From the cell containing the given text, extract its center point as [x, y] coordinate. 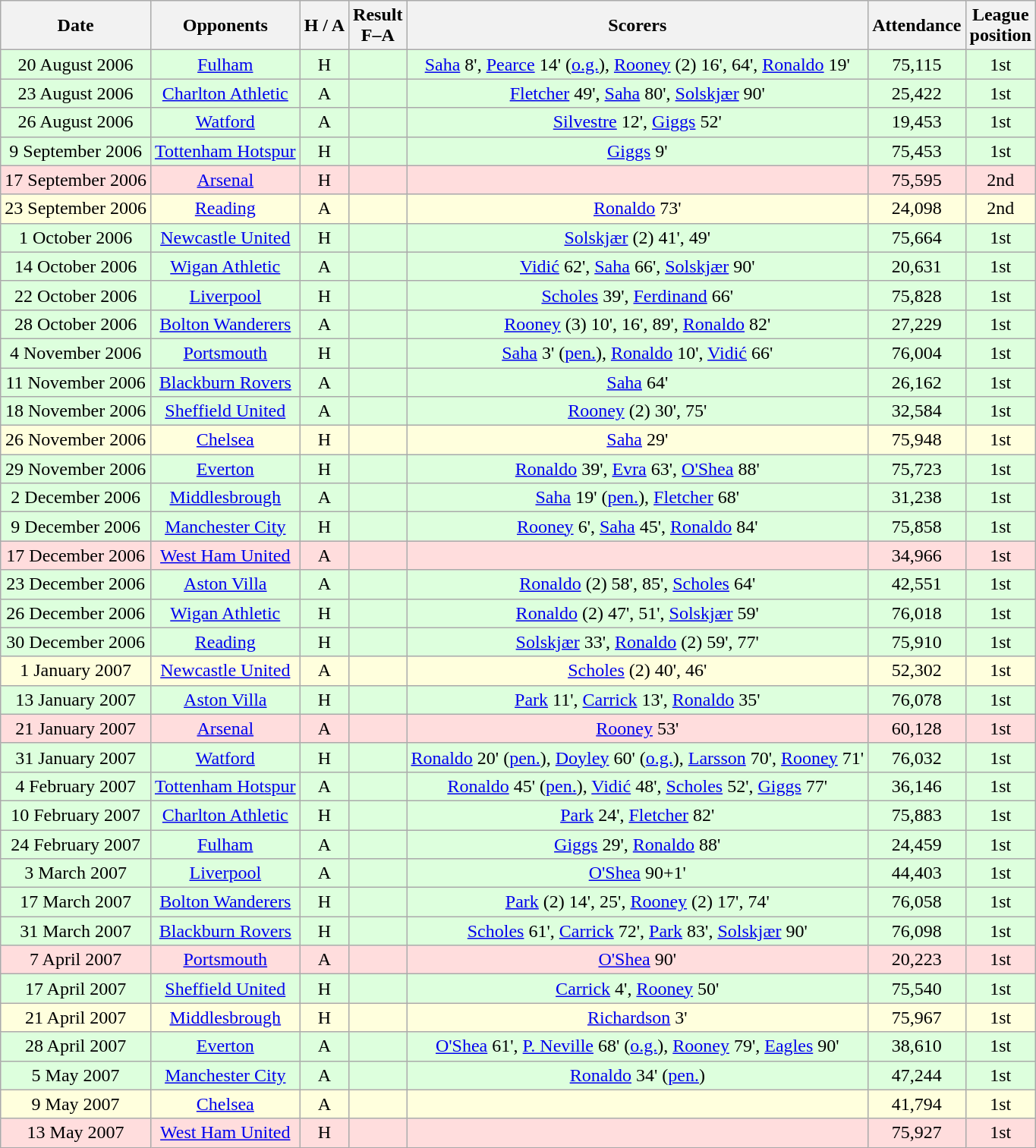
28 October 2006 [76, 324]
20 August 2006 [76, 64]
Scorers [638, 26]
Saha 29' [638, 440]
25,422 [917, 93]
44,403 [917, 873]
11 November 2006 [76, 382]
17 March 2007 [76, 902]
23 August 2006 [76, 93]
42,551 [917, 584]
Saha 8', Pearce 14' (o.g.), Rooney (2) 16', 64', Ronaldo 19' [638, 64]
20,631 [917, 266]
21 April 2007 [76, 1017]
75,858 [917, 527]
20,223 [917, 960]
Opponents [225, 26]
75,828 [917, 295]
52,302 [917, 671]
Rooney (2) 30', 75' [638, 411]
31,238 [917, 498]
Ronaldo (2) 47', 51', Solskjær 59' [638, 613]
Ronaldo 39', Evra 63', O'Shea 88' [638, 469]
3 March 2007 [76, 873]
Park (2) 14', 25', Rooney (2) 17', 74' [638, 902]
Scholes (2) 40', 46' [638, 671]
9 December 2006 [76, 527]
75,948 [917, 440]
75,664 [917, 237]
Attendance [917, 26]
21 January 2007 [76, 728]
13 May 2007 [76, 1133]
75,967 [917, 1017]
1 October 2006 [76, 237]
7 April 2007 [76, 960]
5 May 2007 [76, 1075]
Park 24', Fletcher 82' [638, 815]
30 December 2006 [76, 642]
22 October 2006 [76, 295]
Fletcher 49', Saha 80', Solskjær 90' [638, 93]
4 February 2007 [76, 786]
Date [76, 26]
27,229 [917, 324]
Scholes 61', Carrick 72', Park 83', Solskjær 90' [638, 931]
Rooney (3) 10', 16', 89', Ronaldo 82' [638, 324]
36,146 [917, 786]
75,910 [917, 642]
9 May 2007 [76, 1104]
17 September 2006 [76, 180]
76,018 [917, 613]
24,459 [917, 844]
Saha 3' (pen.), Ronaldo 10', Vidić 66' [638, 353]
26 August 2006 [76, 122]
Park 11', Carrick 13', Ronaldo 35' [638, 700]
32,584 [917, 411]
Ronaldo 73' [638, 209]
28 April 2007 [76, 1046]
75,540 [917, 989]
Solskjær 33', Ronaldo (2) 59', 77' [638, 642]
2 December 2006 [76, 498]
Carrick 4', Rooney 50' [638, 989]
Richardson 3' [638, 1017]
31 January 2007 [76, 757]
75,883 [917, 815]
O'Shea 90' [638, 960]
24 February 2007 [76, 844]
19,453 [917, 122]
76,032 [917, 757]
26 December 2006 [76, 613]
76,098 [917, 931]
O'Shea 90+1' [638, 873]
18 November 2006 [76, 411]
Rooney 53' [638, 728]
Ronaldo (2) 58', 85', Scholes 64' [638, 584]
Giggs 29', Ronaldo 88' [638, 844]
Ronaldo 34' (pen.) [638, 1075]
75,453 [917, 151]
75,723 [917, 469]
17 December 2006 [76, 555]
O'Shea 61', P. Neville 68' (o.g.), Rooney 79', Eagles 90' [638, 1046]
34,966 [917, 555]
75,595 [917, 180]
Vidić 62', Saha 66', Solskjær 90' [638, 266]
4 November 2006 [76, 353]
Ronaldo 20' (pen.), Doyley 60' (o.g.), Larsson 70', Rooney 71' [638, 757]
24,098 [917, 209]
Giggs 9' [638, 151]
10 February 2007 [76, 815]
31 March 2007 [76, 931]
Rooney 6', Saha 45', Ronaldo 84' [638, 527]
60,128 [917, 728]
Scholes 39', Ferdinand 66' [638, 295]
1 January 2007 [76, 671]
Saha 64' [638, 382]
Saha 19' (pen.), Fletcher 68' [638, 498]
38,610 [917, 1046]
75,115 [917, 64]
76,078 [917, 700]
76,004 [917, 353]
ResultF–A [378, 26]
Silvestre 12', Giggs 52' [638, 122]
76,058 [917, 902]
H / A [324, 26]
17 April 2007 [76, 989]
13 January 2007 [76, 700]
26 November 2006 [76, 440]
29 November 2006 [76, 469]
47,244 [917, 1075]
14 October 2006 [76, 266]
Solskjær (2) 41', 49' [638, 237]
75,927 [917, 1133]
9 September 2006 [76, 151]
41,794 [917, 1104]
Leagueposition [1000, 26]
23 September 2006 [76, 209]
26,162 [917, 382]
Ronaldo 45' (pen.), Vidić 48', Scholes 52', Giggs 77' [638, 786]
23 December 2006 [76, 584]
